Determine the [x, y] coordinate at the center of the cell enclosing the given text.  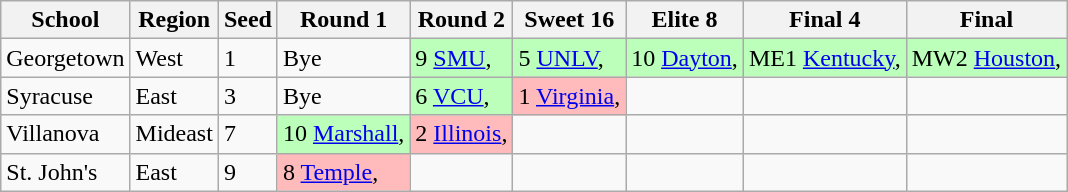
Round 1 [343, 20]
1 [248, 58]
Region [174, 20]
St. John's [66, 172]
10 Marshall, [343, 134]
ME1 Kentucky, [824, 58]
MW2 Houston, [986, 58]
Final [986, 20]
6 VCU, [462, 96]
2 Illinois, [462, 134]
8 Temple, [343, 172]
5 UNLV, [570, 58]
Elite 8 [685, 20]
School [66, 20]
7 [248, 134]
3 [248, 96]
West [174, 58]
Seed [248, 20]
9 SMU, [462, 58]
Georgetown [66, 58]
Final 4 [824, 20]
Mideast [174, 134]
Sweet 16 [570, 20]
1 Virginia, [570, 96]
Villanova [66, 134]
10 Dayton, [685, 58]
9 [248, 172]
Syracuse [66, 96]
Round 2 [462, 20]
